Output the [x, y] coordinate of the center of the cell containing the given text.  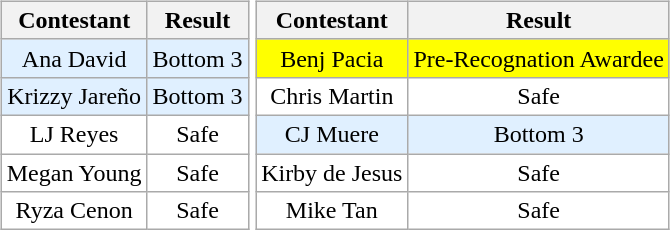
Ryza Cenon [74, 211]
Ana David [74, 58]
Megan Young [74, 173]
Kirby de Jesus [332, 173]
Chris Martin [332, 96]
LJ Reyes [74, 134]
Krizzy Jareño [74, 96]
CJ Muere [332, 134]
Pre-Recognation Awardee [538, 58]
Mike Tan [332, 211]
Benj Pacia [332, 58]
